Return the [x, y] coordinate for the center point of the cell that contains the specified text.  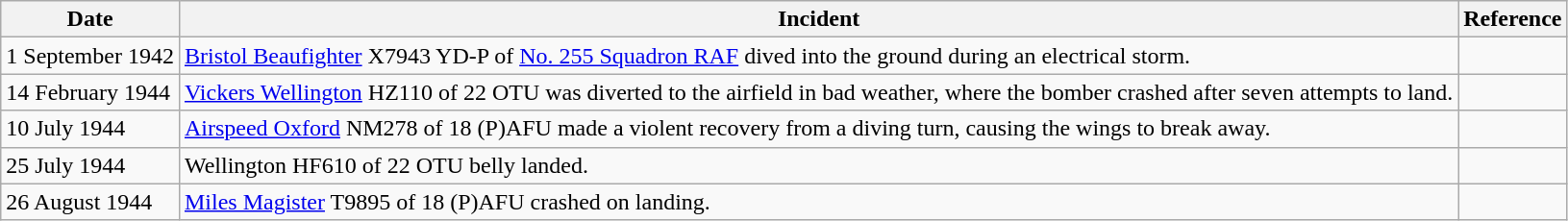
Vickers Wellington HZ110 of 22 OTU was diverted to the airfield in bad weather, where the bomber crashed after seven attempts to land. [818, 92]
1 September 1942 [90, 56]
Incident [818, 19]
Date [90, 19]
25 July 1944 [90, 165]
10 July 1944 [90, 129]
Bristol Beaufighter X7943 YD-P of No. 255 Squadron RAF dived into the ground during an electrical storm. [818, 56]
Wellington HF610 of 22 OTU belly landed. [818, 165]
26 August 1944 [90, 202]
Reference [1513, 19]
Miles Magister T9895 of 18 (P)AFU crashed on landing. [818, 202]
Airspeed Oxford NM278 of 18 (P)AFU made a violent recovery from a diving turn, causing the wings to break away. [818, 129]
14 February 1944 [90, 92]
